Capture the cell that displays the provided text and extract its [x, y] central coordinate. 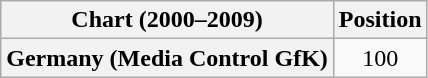
Chart (2000–2009) [168, 20]
Germany (Media Control GfK) [168, 58]
100 [380, 58]
Position [380, 20]
